Extract the [x, y] coordinate from the center of the cell holding the provided text.  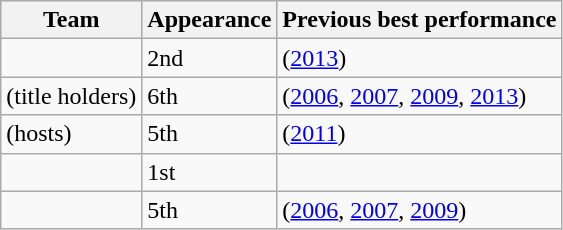
2nd [210, 58]
6th [210, 96]
Appearance [210, 20]
Previous best performance [420, 20]
1st [210, 172]
(title holders) [72, 96]
(2013) [420, 58]
(2006, 2007, 2009, 2013) [420, 96]
(hosts) [72, 134]
(2011) [420, 134]
(2006, 2007, 2009) [420, 210]
Team [72, 20]
